Locate the cell with the specified text and output its [x, y] center coordinate. 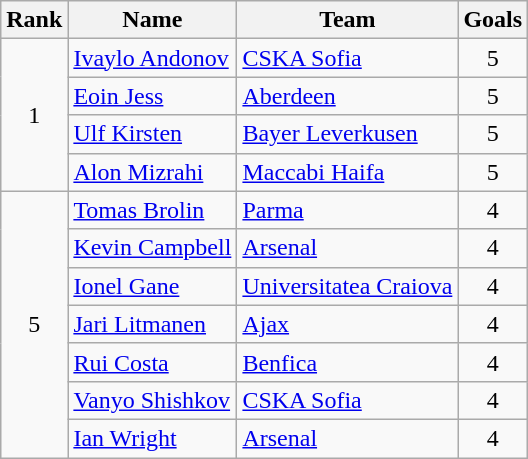
Universitatea Craiova [348, 286]
Vanyo Shishkov [152, 400]
Eoin Jess [152, 96]
Bayer Leverkusen [348, 134]
Ian Wright [152, 438]
Ulf Kirsten [152, 134]
Ivaylo Andonov [152, 58]
Maccabi Haifa [348, 172]
Ionel Gane [152, 286]
Benfica [348, 362]
Parma [348, 210]
1 [34, 115]
Name [152, 20]
Rui Costa [152, 362]
Ajax [348, 324]
Team [348, 20]
Alon Mizrahi [152, 172]
Kevin Campbell [152, 248]
Goals [493, 20]
Rank [34, 20]
Tomas Brolin [152, 210]
Jari Litmanen [152, 324]
Aberdeen [348, 96]
